From the cell containing the given text, extract its center point as [x, y] coordinate. 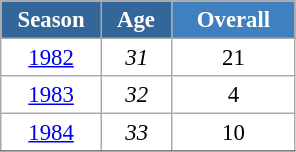
32 [136, 95]
1982 [52, 58]
10 [234, 133]
Overall [234, 20]
1983 [52, 95]
31 [136, 58]
33 [136, 133]
Age [136, 20]
21 [234, 58]
4 [234, 95]
1984 [52, 133]
Season [52, 20]
